Pinpoint the cell where the given text exists, returning its [X, Y] midpoint coordinate. 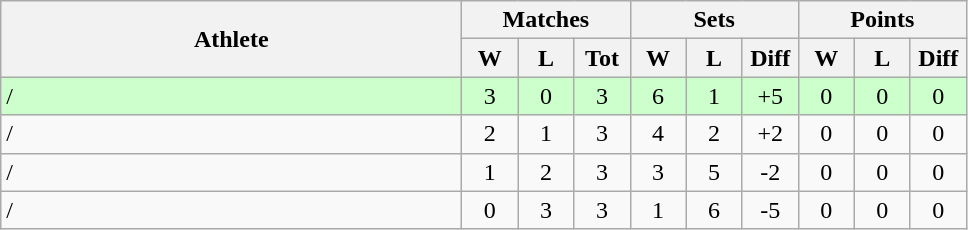
Athlete [232, 39]
Sets [714, 20]
+2 [770, 134]
+5 [770, 96]
-5 [770, 210]
4 [658, 134]
Points [882, 20]
-2 [770, 172]
5 [714, 172]
Matches [546, 20]
Tot [602, 58]
